Capture the cell that displays the provided text and extract its (X, Y) central coordinate. 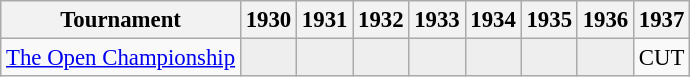
1933 (437, 20)
1936 (605, 20)
1934 (493, 20)
1930 (268, 20)
1935 (549, 20)
Tournament (121, 20)
The Open Championship (121, 58)
1937 (661, 20)
CUT (661, 58)
1931 (325, 20)
1932 (381, 20)
